For the text-containing cell, return its midpoint in (x, y) coordinate format. 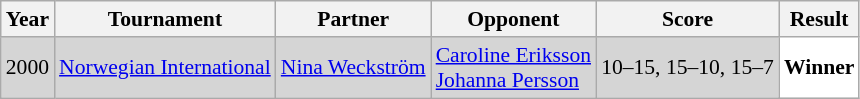
Year (28, 19)
Score (688, 19)
2000 (28, 68)
Result (820, 19)
Partner (354, 19)
Tournament (165, 19)
Winner (820, 68)
Opponent (514, 19)
Nina Weckström (354, 68)
Caroline Eriksson Johanna Persson (514, 68)
10–15, 15–10, 15–7 (688, 68)
Norwegian International (165, 68)
